Detect which cell encompasses the target text, then output its [X, Y] center coordinate. 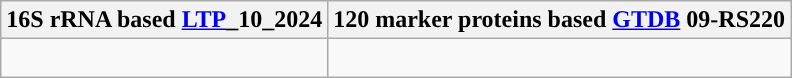
120 marker proteins based GTDB 09-RS220 [560, 20]
16S rRNA based LTP_10_2024 [164, 20]
